Return [X, Y] of the center of cell containing provided text 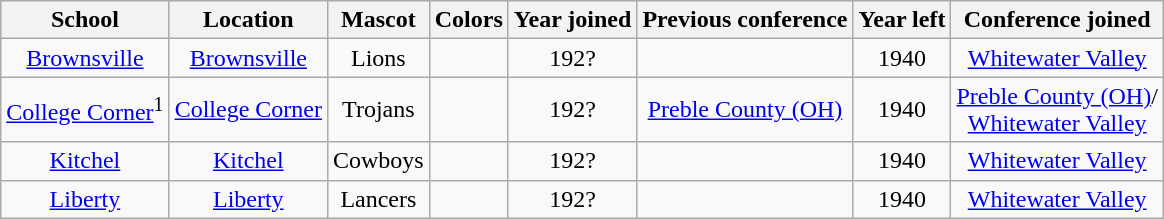
College Corner [248, 110]
Mascot [378, 20]
Lions [378, 58]
Preble County (OH) [745, 110]
Preble County (OH)/Whitewater Valley [1057, 110]
Year joined [572, 20]
School [85, 20]
Colors [468, 20]
Cowboys [378, 161]
Trojans [378, 110]
Location [248, 20]
Previous conference [745, 20]
Conference joined [1057, 20]
Year left [902, 20]
Lancers [378, 199]
College Corner1 [85, 110]
